Return (X, Y) of the center of cell containing provided text 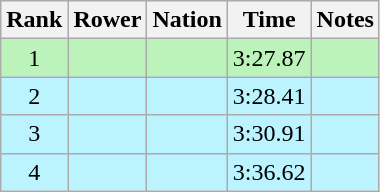
Nation (187, 20)
3:28.41 (269, 96)
4 (34, 172)
Rower (108, 20)
3:27.87 (269, 58)
2 (34, 96)
3:36.62 (269, 172)
1 (34, 58)
Notes (345, 20)
3:30.91 (269, 134)
3 (34, 134)
Time (269, 20)
Rank (34, 20)
